Locate the cell with the specified text and output its (x, y) center coordinate. 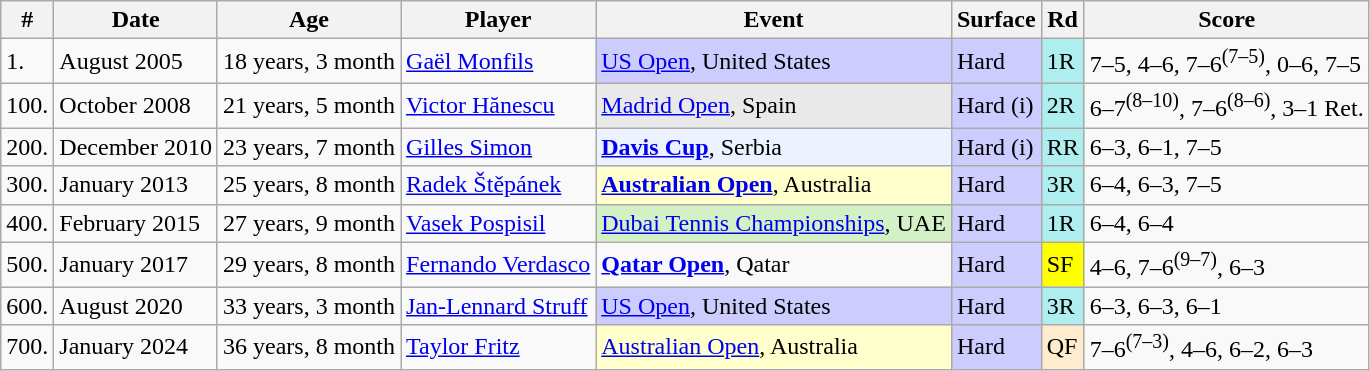
Surface (996, 20)
January 2017 (136, 264)
Davis Cup, Serbia (774, 147)
Qatar Open, Qatar (774, 264)
500. (28, 264)
700. (28, 348)
33 years, 3 month (308, 306)
29 years, 8 month (308, 264)
December 2010 (136, 147)
23 years, 7 month (308, 147)
Event (774, 20)
Jan-Lennard Struff (498, 306)
January 2024 (136, 348)
Date (136, 20)
600. (28, 306)
7–6(7–3), 4–6, 6–2, 6–3 (1226, 348)
Vasek Pospisil (498, 223)
January 2013 (136, 185)
# (28, 20)
1. (28, 62)
Madrid Open, Spain (774, 106)
6–3, 6–3, 6–1 (1226, 306)
400. (28, 223)
36 years, 8 month (308, 348)
Score (1226, 20)
August 2005 (136, 62)
QF (1062, 348)
SF (1062, 264)
7–5, 4–6, 7–6(7–5), 0–6, 7–5 (1226, 62)
Gaël Monfils (498, 62)
RR (1062, 147)
200. (28, 147)
Gilles Simon (498, 147)
Age (308, 20)
6–4, 6–3, 7–5 (1226, 185)
October 2008 (136, 106)
27 years, 9 month (308, 223)
4–6, 7–6(9–7), 6–3 (1226, 264)
100. (28, 106)
6–7(8–10), 7–6(8–6), 3–1 Ret. (1226, 106)
Rd (1062, 20)
21 years, 5 month (308, 106)
Fernando Verdasco (498, 264)
Taylor Fritz (498, 348)
August 2020 (136, 306)
Radek Štěpánek (498, 185)
February 2015 (136, 223)
2R (1062, 106)
6–4, 6–4 (1226, 223)
300. (28, 185)
6–3, 6–1, 7–5 (1226, 147)
18 years, 3 month (308, 62)
Dubai Tennis Championships, UAE (774, 223)
Player (498, 20)
25 years, 8 month (308, 185)
Victor Hănescu (498, 106)
